Identify which cell holds the provided text, then report its [X, Y] central coordinate. 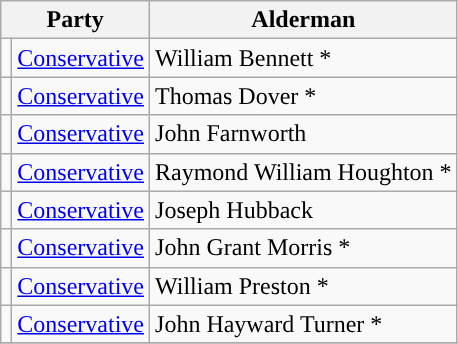
Raymond William Houghton * [304, 172]
William Bennett * [304, 58]
Thomas Dover * [304, 96]
John Hayward Turner * [304, 324]
Joseph Hubback [304, 210]
Alderman [304, 20]
William Preston * [304, 286]
Party [76, 20]
John Farnworth [304, 134]
John Grant Morris * [304, 248]
